Determine the (x, y) coordinate at the center of the cell enclosing the given text.  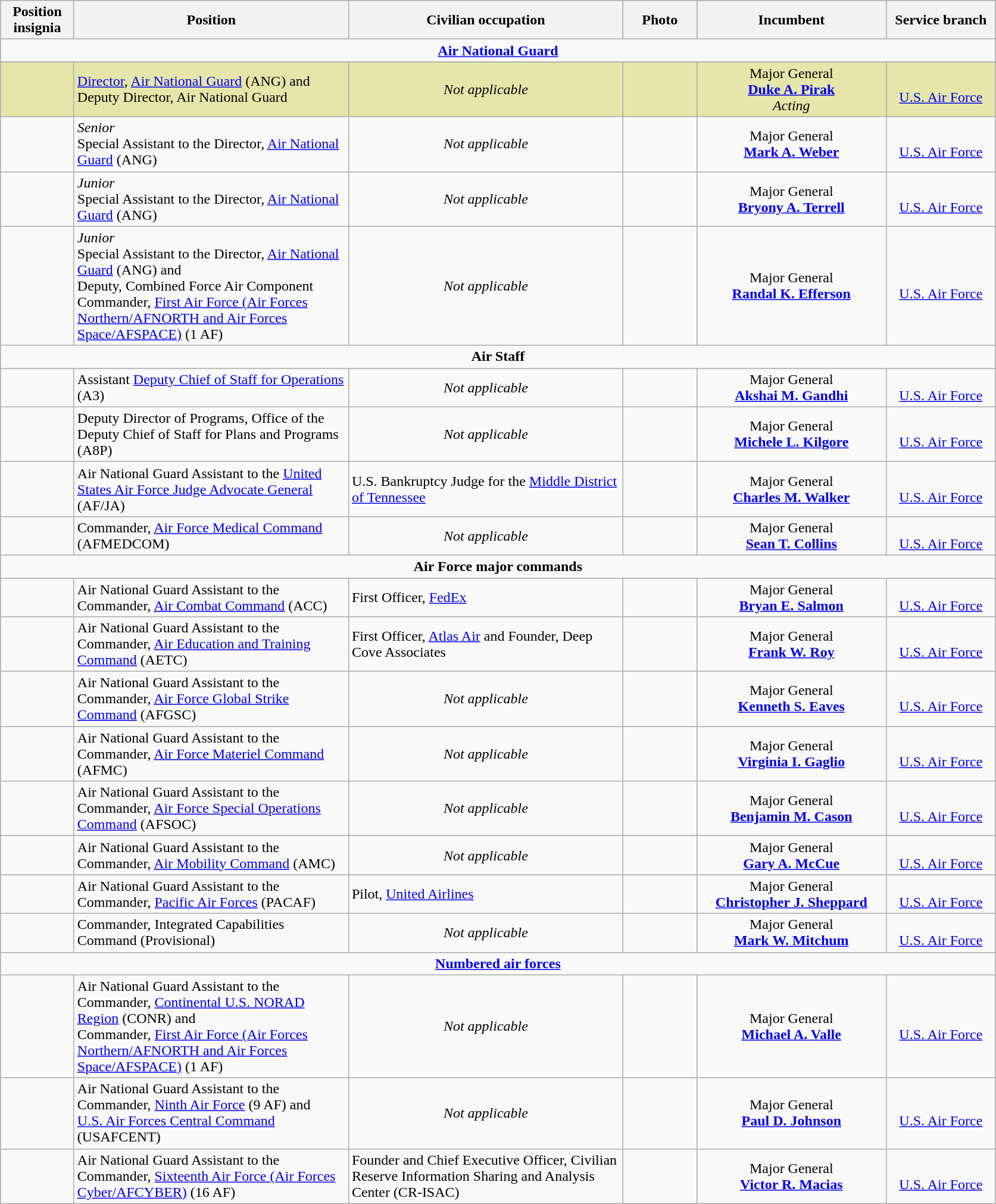
Deputy Director of Programs, Office of the Deputy Chief of Staff for Plans and Programs (A8P) (211, 434)
U.S. Bankruptcy Judge for the Middle District of Tennessee (486, 489)
Civilian occupation (486, 20)
Major GeneralDuke A. PirakActing (792, 89)
First Officer, Atlas Air and Founder, Deep Cove Associates (486, 644)
Major GeneralVirginia I. Gaglio (792, 754)
Position insignia (38, 20)
Air Force major commands (498, 566)
SeniorSpecial Assistant to the Director, Air National Guard (ANG) (211, 144)
Major GeneralGary A. McCue (792, 855)
Major GeneralBryony A. Terrell (792, 199)
Air National Guard Assistant to the Commander, Air Education and Training Command (AETC) (211, 644)
Major GeneralKenneth S. Eaves (792, 699)
Major GeneralMark W. Mitchum (792, 932)
Air National Guard Assistant to the Commander, Air Combat Command (ACC) (211, 597)
First Officer, FedEx (486, 597)
Air Staff (498, 357)
JuniorSpecial Assistant to the Director, Air National Guard (ANG) (211, 199)
Major GeneralRandal K. Efferson (792, 286)
Air National Guard Assistant to the Commander, Air Force Special Operations Command (AFSOC) (211, 809)
Assistant Deputy Chief of Staff for Operations (A3) (211, 387)
Air National Guard Assistant to the Commander, Pacific Air Forces (PACAF) (211, 894)
Commander, Integrated Capabilities Command (Provisional) (211, 932)
Founder and Chief Executive Officer, Civilian Reserve Information Sharing and Analysis Center (CR-ISAC) (486, 1176)
Major GeneralSean T. Collins (792, 536)
Air National Guard Assistant to the Commander, Ninth Air Force (9 AF) and U.S. Air Forces Central Command (USAFCENT) (211, 1113)
Commander, Air Force Medical Command (AFMEDCOM) (211, 536)
Major GeneralBenjamin M. Cason (792, 809)
Numbered air forces (498, 963)
Director, Air National Guard (ANG) andDeputy Director, Air National Guard (211, 89)
Air National Guard Assistant to the Commander, Air Force Materiel Command (AFMC) (211, 754)
Air National Guard Assistant to the Commander, Air Mobility Command (AMC) (211, 855)
Major GeneralPaul D. Johnson (792, 1113)
Air National Guard Assistant to the Commander, Sixteenth Air Force (Air Forces Cyber/AFCYBER) (16 AF) (211, 1176)
Pilot, United Airlines (486, 894)
Position (211, 20)
Service branch (941, 20)
Air National Guard Assistant to the United States Air Force Judge Advocate General (AF/JA) (211, 489)
Major GeneralAkshai M. Gandhi (792, 387)
Major GeneralChristopher J. Sheppard (792, 894)
Air National Guard Assistant to the Commander, Air Force Global Strike Command (AFGSC) (211, 699)
Major GeneralFrank W. Roy (792, 644)
Major GeneralMichael A. Valle (792, 1027)
Air National Guard (498, 51)
Major GeneralVictor R. Macias (792, 1176)
Major GeneralMichele L. Kilgore (792, 434)
Incumbent (792, 20)
Major GeneralBryan E. Salmon (792, 597)
Major GeneralMark A. Weber (792, 144)
Major GeneralCharles M. Walker (792, 489)
Photo (660, 20)
